From the cell containing the given text, extract its center point as [x, y] coordinate. 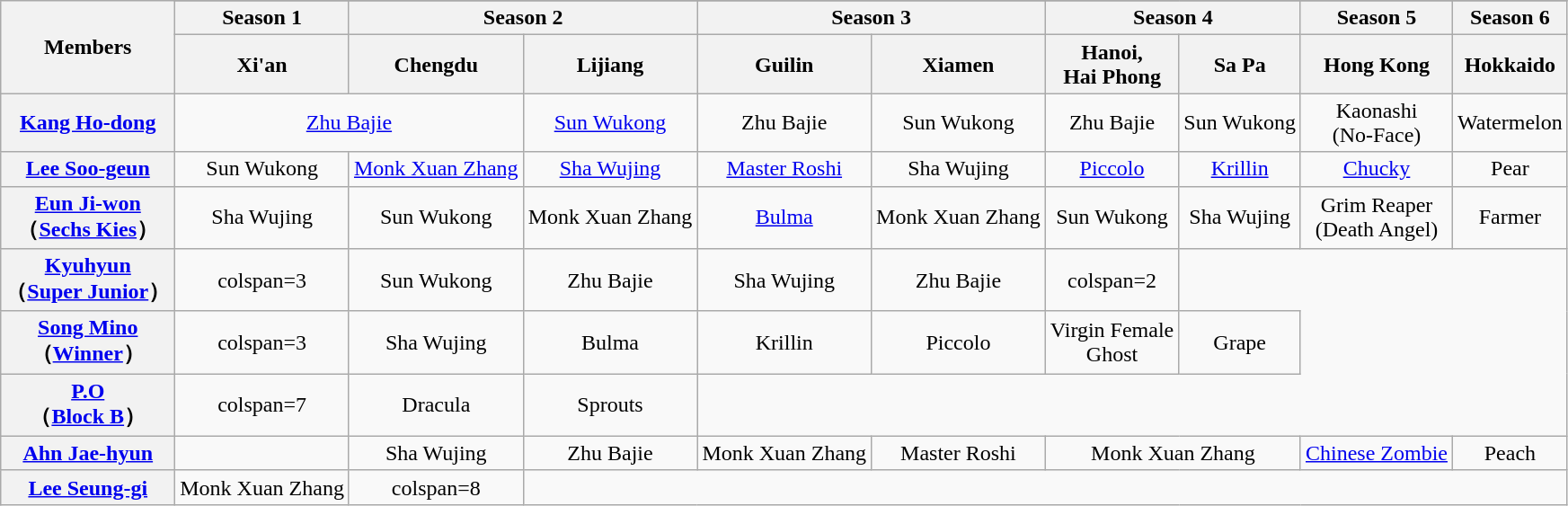
Season 5 [1377, 18]
Season 4 [1173, 18]
colspan=8 [436, 487]
Guilin [784, 65]
Song Mino（Winner） [88, 342]
Xiamen [959, 65]
Lee Seung-gi [88, 487]
colspan=2 [1112, 280]
Xi'an [262, 65]
Virgin FemaleGhost [1112, 342]
Chucky [1377, 169]
Grape [1240, 342]
P.O（Block B） [88, 405]
Chinese Zombie [1377, 453]
Ahn Jae-hyun [88, 453]
Sprouts [610, 405]
Pear [1510, 169]
Eun Ji-won（Sechs Kies） [88, 217]
Grim Reaper(Death Angel) [1377, 217]
colspan=7 [262, 405]
Peach [1510, 453]
Season 2 [523, 18]
Dracula [436, 405]
Season 6 [1510, 18]
Lee Soo-geun [88, 169]
Season 1 [262, 18]
Watermelon [1510, 122]
Kyuhyun（Super Junior） [88, 280]
Sa Pa [1240, 65]
Hong Kong [1377, 65]
Farmer [1510, 217]
Kaonashi(No-Face) [1377, 122]
Hokkaido [1510, 65]
Lijiang [610, 65]
Chengdu [436, 65]
Season 3 [872, 18]
Members [88, 47]
Kang Ho-dong [88, 122]
Hanoi,Hai Phong [1112, 65]
